Extract the [X, Y] coordinate from the center of the cell holding the provided text.  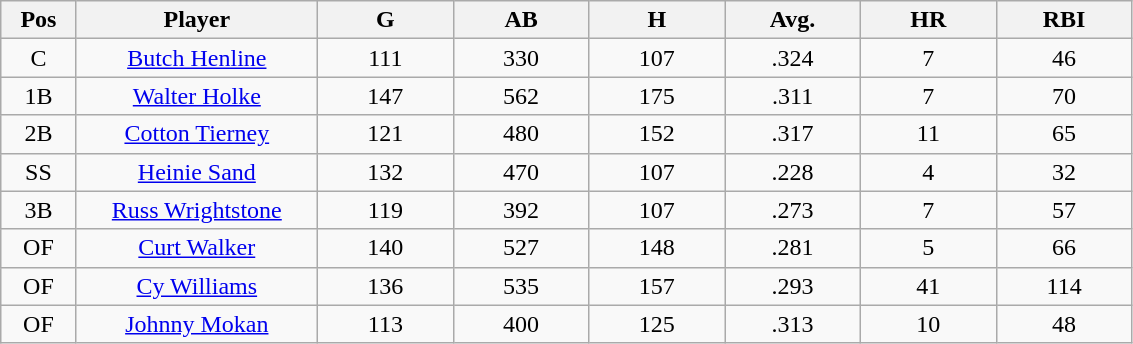
AB [521, 20]
65 [1064, 134]
147 [385, 96]
140 [385, 248]
Heinie Sand [196, 172]
3B [38, 210]
Russ Wrightstone [196, 210]
119 [385, 210]
46 [1064, 58]
392 [521, 210]
SS [38, 172]
.311 [793, 96]
.293 [793, 286]
Cy Williams [196, 286]
132 [385, 172]
HR [928, 20]
535 [521, 286]
.317 [793, 134]
H [657, 20]
5 [928, 248]
C [38, 58]
Pos [38, 20]
G [385, 20]
.324 [793, 58]
1B [38, 96]
400 [521, 324]
152 [657, 134]
175 [657, 96]
470 [521, 172]
125 [657, 324]
RBI [1064, 20]
10 [928, 324]
66 [1064, 248]
Avg. [793, 20]
Butch Henline [196, 58]
330 [521, 58]
157 [657, 286]
.281 [793, 248]
Johnny Mokan [196, 324]
Walter Holke [196, 96]
.313 [793, 324]
Cotton Tierney [196, 134]
57 [1064, 210]
527 [521, 248]
121 [385, 134]
32 [1064, 172]
111 [385, 58]
136 [385, 286]
70 [1064, 96]
2B [38, 134]
48 [1064, 324]
148 [657, 248]
113 [385, 324]
4 [928, 172]
114 [1064, 286]
Curt Walker [196, 248]
562 [521, 96]
.273 [793, 210]
11 [928, 134]
41 [928, 286]
480 [521, 134]
.228 [793, 172]
Player [196, 20]
